Locate the cell with the specified text and output its [X, Y] center coordinate. 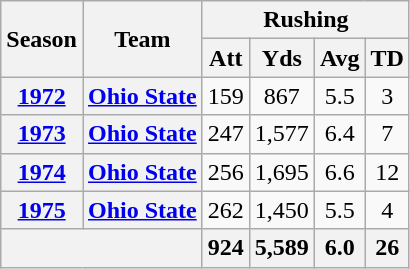
924 [226, 248]
1973 [42, 134]
1,450 [282, 210]
Team [142, 39]
Att [226, 58]
6.4 [340, 134]
256 [226, 172]
6.0 [340, 248]
262 [226, 210]
159 [226, 96]
1,695 [282, 172]
1974 [42, 172]
5,589 [282, 248]
867 [282, 96]
1975 [42, 210]
1972 [42, 96]
Rushing [306, 20]
Avg [340, 58]
Season [42, 39]
1,577 [282, 134]
Yds [282, 58]
6.6 [340, 172]
TD [387, 58]
3 [387, 96]
247 [226, 134]
26 [387, 248]
4 [387, 210]
7 [387, 134]
12 [387, 172]
